Return [X, Y] of the center of cell containing provided text 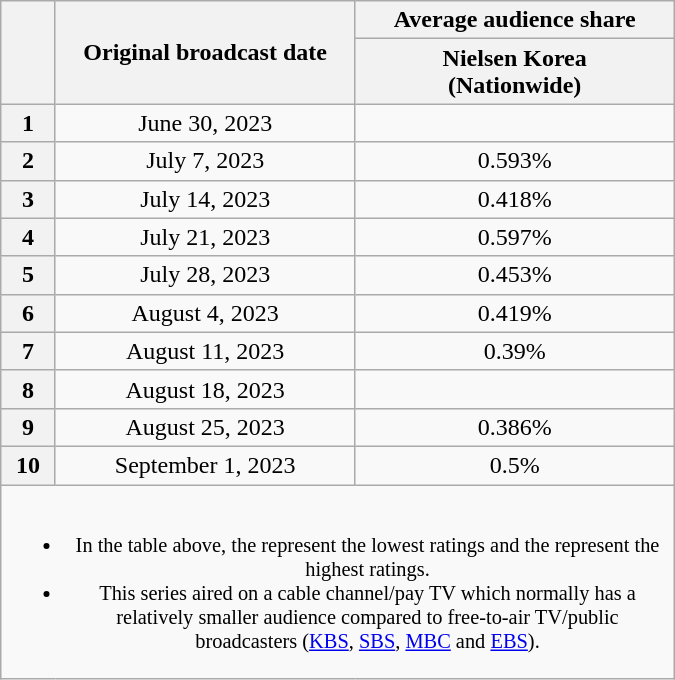
5 [28, 275]
9 [28, 427]
Nielsen Korea(Nationwide) [514, 72]
August 11, 2023 [205, 351]
August 18, 2023 [205, 389]
September 1, 2023 [205, 465]
0.39% [514, 351]
6 [28, 313]
3 [28, 199]
August 25, 2023 [205, 427]
4 [28, 237]
0.386% [514, 427]
1 [28, 123]
July 7, 2023 [205, 161]
7 [28, 351]
0.453% [514, 275]
July 21, 2023 [205, 237]
July 14, 2023 [205, 199]
June 30, 2023 [205, 123]
0.419% [514, 313]
0.418% [514, 199]
0.597% [514, 237]
Average audience share [514, 20]
Original broadcast date [205, 52]
0.5% [514, 465]
10 [28, 465]
0.593% [514, 161]
July 28, 2023 [205, 275]
8 [28, 389]
August 4, 2023 [205, 313]
2 [28, 161]
